Search for the cell housing the specified text and yield its (X, Y) center coordinate. 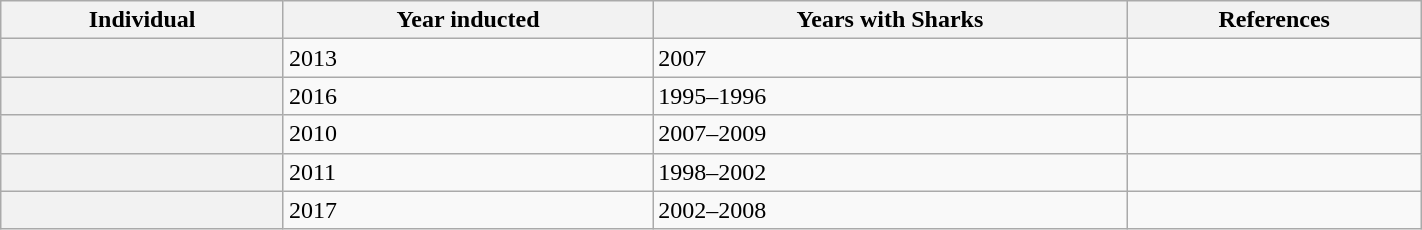
2007–2009 (890, 134)
1998–2002 (890, 172)
2017 (468, 210)
2016 (468, 96)
2013 (468, 58)
Years with Sharks (890, 20)
2007 (890, 58)
Year inducted (468, 20)
2011 (468, 172)
2010 (468, 134)
1995–1996 (890, 96)
References (1274, 20)
Individual (142, 20)
2002–2008 (890, 210)
